Capture the cell that displays the provided text and extract its (x, y) central coordinate. 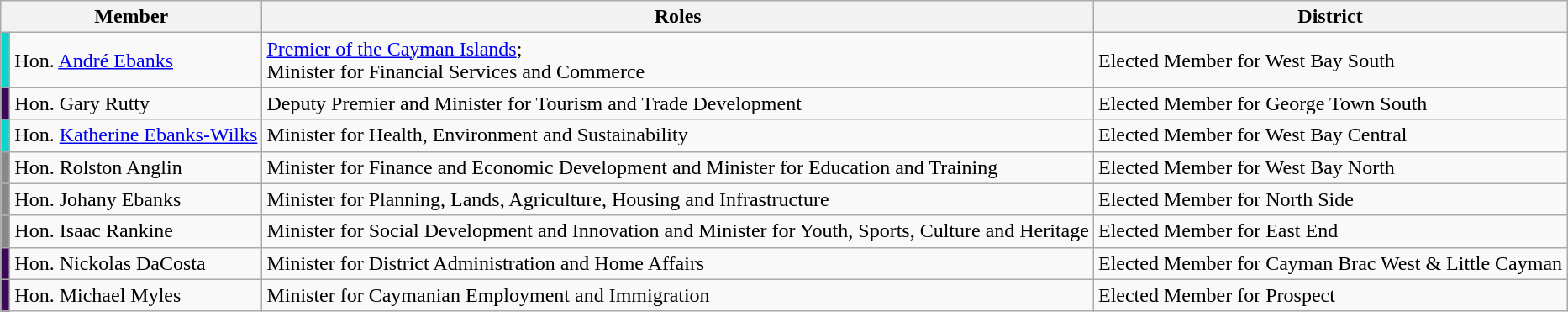
Elected Member for Prospect (1329, 295)
Minister for District Administration and Home Affairs (678, 263)
Hon. Isaac Rankine (136, 231)
Elected Member for West Bay Central (1329, 135)
Elected Member for North Side (1329, 199)
Minister for Planning, Lands, Agriculture, Housing and Infrastructure (678, 199)
Minister for Finance and Economic Development and Minister for Education and Training (678, 167)
Member (131, 17)
Elected Member for West Bay North (1329, 167)
Elected Member for East End (1329, 231)
Minister for Health, Environment and Sustainability (678, 135)
Hon. Rolston Anglin (136, 167)
Elected Member for Cayman Brac West & Little Cayman (1329, 263)
Premier of the Cayman Islands;Minister for Financial Services and Commerce (678, 61)
Minister for Caymanian Employment and Immigration (678, 295)
Elected Member for George Town South (1329, 103)
Hon. Michael Myles (136, 295)
District (1329, 17)
Hon. Katherine Ebanks-Wilks (136, 135)
Hon. Nickolas DaCosta (136, 263)
Elected Member for West Bay South (1329, 61)
Hon. Johany Ebanks (136, 199)
Roles (678, 17)
Minister for Social Development and Innovation and Minister for Youth, Sports, Culture and Heritage (678, 231)
Hon. Gary Rutty (136, 103)
Deputy Premier and Minister for Tourism and Trade Development (678, 103)
Hon. André Ebanks (136, 61)
